Determine the [x, y] coordinate at the center of the cell enclosing the given text.  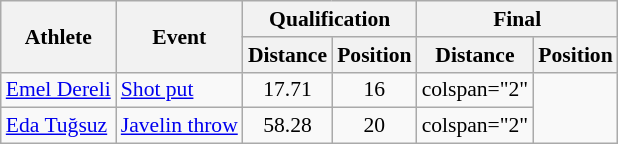
Emel Dereli [58, 90]
20 [374, 126]
Javelin throw [180, 126]
16 [374, 90]
58.28 [288, 126]
Event [180, 36]
Athlete [58, 36]
Eda Tuğsuz [58, 126]
Qualification [330, 19]
Shot put [180, 90]
Final [518, 19]
17.71 [288, 90]
